Output the [X, Y] coordinate of the center of the cell containing the given text.  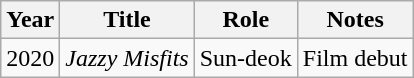
Notes [355, 20]
Sun-deok [246, 58]
Film debut [355, 58]
Jazzy Misfits [127, 58]
Role [246, 20]
2020 [30, 58]
Title [127, 20]
Year [30, 20]
